Provide the [X, Y] coordinate of the cell's center where the given text is located.  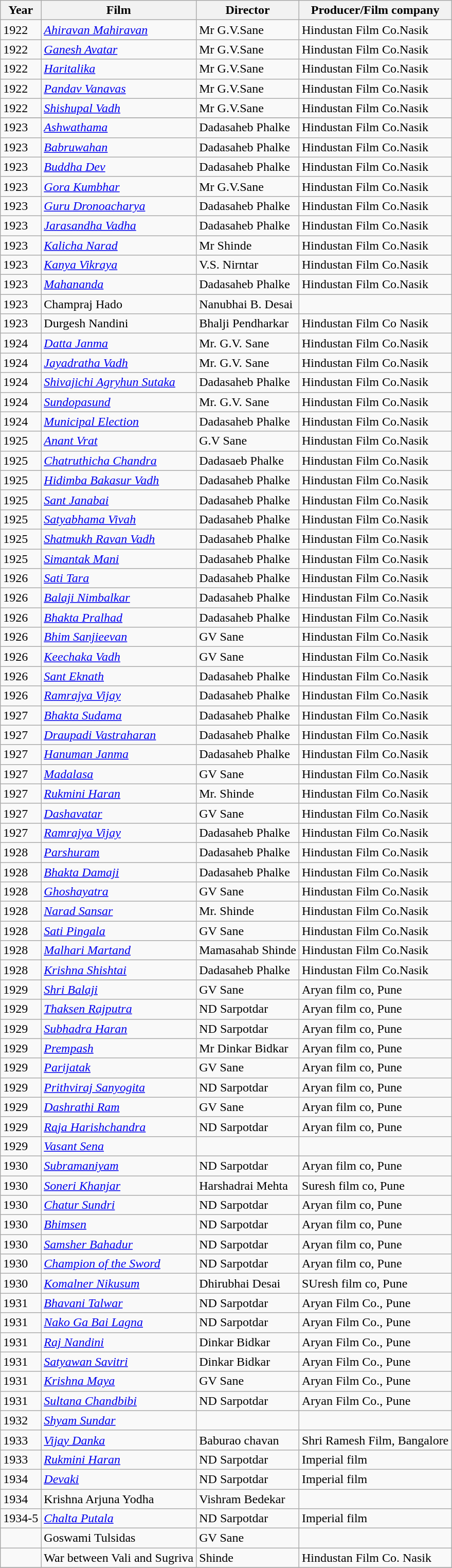
Subhadra Haran [119, 1029]
Ghoshayatra [119, 892]
Simantak Mani [119, 558]
Thaksen Rajputra [119, 1009]
Keechaka Vadh [119, 657]
Hindustan Film Co Nasik [375, 324]
Vishram Bedekar [248, 1499]
Raja Harishchandra [119, 1126]
Vasant Sena [119, 1146]
1934-5 [21, 1519]
Shyam Sundar [119, 1420]
Director [248, 10]
Haritalika [119, 69]
Chatur Sundri [119, 1205]
Nanubhai B. Desai [248, 304]
Nako Ga Bai Lagna [119, 1323]
Hidimba Bakasur Vadh [119, 480]
Raj Nandini [119, 1342]
Shinde [248, 1558]
Babruwahan [119, 147]
Draupadi Vastraharan [119, 735]
Sant Janabai [119, 500]
Hanuman Janma [119, 754]
Shri Ramesh Film, Bangalore [375, 1440]
Prithviraj Sanyogita [119, 1087]
Malhari Martand [119, 950]
V.S. Nirntar [248, 265]
Baburao chavan [248, 1440]
Kalicha Narad [119, 245]
Bhavani Talwar [119, 1303]
Durgesh Nandini [119, 324]
Bhakta Damaji [119, 872]
Municipal Election [119, 421]
Prempash [119, 1048]
Chatruthicha Chandra [119, 461]
Komalner Nikusum [119, 1283]
1932 [21, 1420]
Harshadrai Mehta [248, 1185]
Sati Tara [119, 578]
Vijay Danka [119, 1440]
Gora Kumbhar [119, 186]
Madalasa [119, 774]
Suresh film co, Pune [375, 1185]
Bhakta Pralhad [119, 618]
Krishna Maya [119, 1381]
Goswami Tulsidas [119, 1538]
Anant Vrat [119, 441]
Bhimsen [119, 1225]
Krishna Shishtai [119, 970]
Sundopasund [119, 402]
Hindustan Film Co. Nasik [375, 1558]
Buddha Dev [119, 167]
Pandav Vanavas [119, 89]
Soneri Khanjar [119, 1185]
Dadasaeb Phalke [248, 461]
Parshuram [119, 852]
Shri Balaji [119, 990]
Devaki [119, 1479]
G.V Sane [248, 441]
Dashrathi Ram [119, 1107]
Year [21, 10]
Sant Eknath [119, 676]
Mamasahab Shinde [248, 950]
Kanya Vikraya [119, 265]
Mahananda [119, 285]
Champion of the Sword [119, 1264]
Ashwathama [119, 128]
Dhirubhai Desai [248, 1283]
Satyabhama Vivah [119, 519]
Champraj Hado [119, 304]
Parijatak [119, 1068]
Dashavatar [119, 813]
Satyawan Savitri [119, 1362]
Guru Dronoacharya [119, 206]
War between Vali and Sugriva [119, 1558]
Shishupal Vadh [119, 108]
Bhim Sanjieevan [119, 637]
Bhakta Sudama [119, 715]
Ahiravan Mahiravan [119, 30]
Bhalji Pendharkar [248, 324]
Ganesh Avatar [119, 49]
Jarasandha Vadha [119, 225]
Balaji Nimbalkar [119, 598]
Jayadratha Vadh [119, 363]
Chalta Putala [119, 1519]
SUresh film co, Pune [375, 1283]
Samsher Bahadur [119, 1244]
Krishna Arjuna Yodha [119, 1499]
Mr Dinkar Bidkar [248, 1048]
Producer/Film company [375, 10]
Mr Shinde [248, 245]
Sati Pingala [119, 931]
Sultana Chandbibi [119, 1401]
Datta Janma [119, 343]
Narad Sansar [119, 911]
Shatmukh Ravan Vadh [119, 539]
Shivajichi Agryhun Sutaka [119, 382]
Film [119, 10]
Subramaniyam [119, 1166]
